Extract the (x, y) coordinate from the center of the cell holding the provided text.  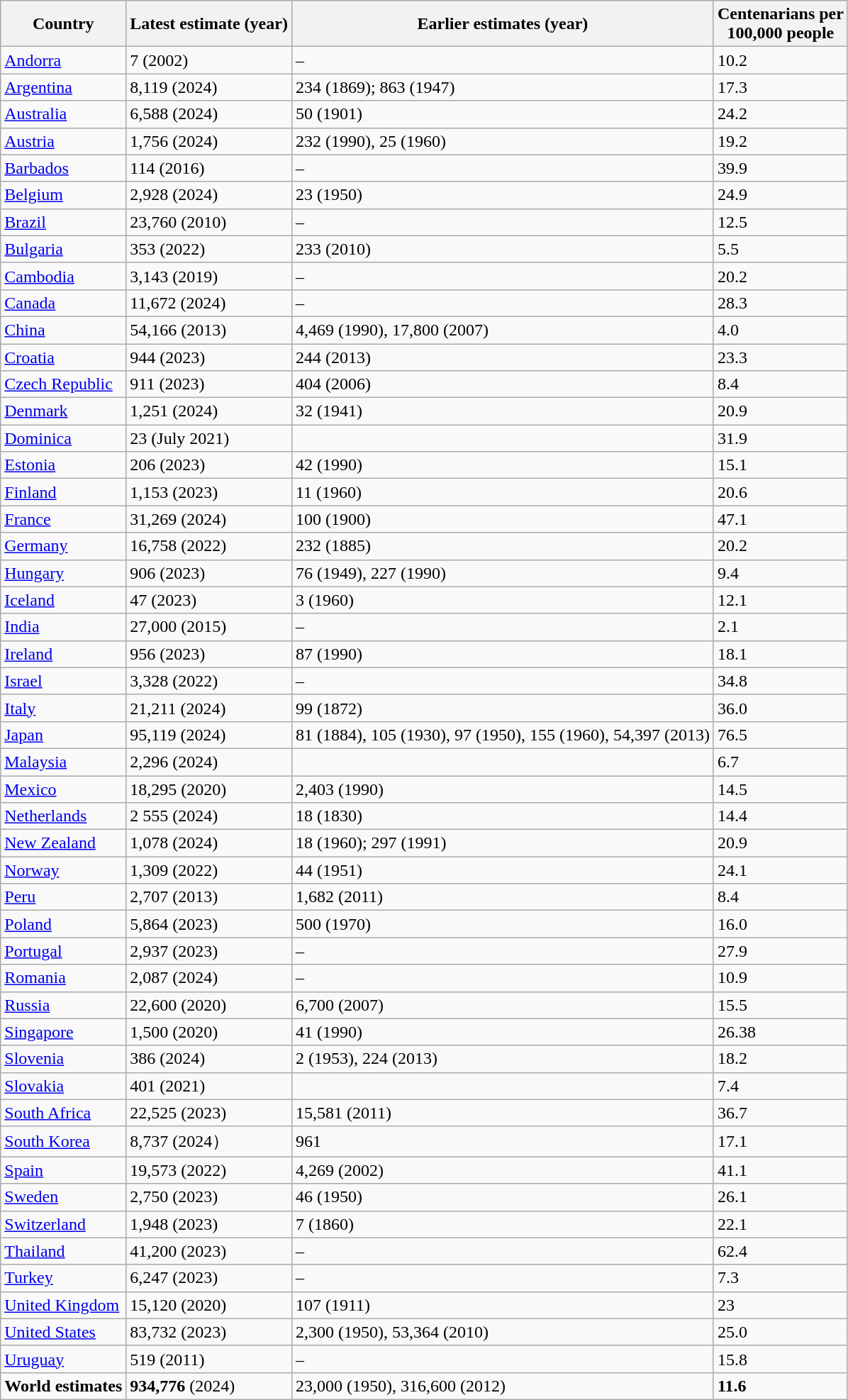
21,211 (2024) (209, 708)
Iceland (64, 600)
Japan (64, 735)
Finland (64, 492)
233 (2010) (502, 249)
24.9 (780, 195)
81 (1884), 105 (1930), 97 (1950), 155 (1960), 54,397 (2013) (502, 735)
2,403 (1990) (502, 789)
1,251 (2024) (209, 411)
South Africa (64, 1113)
41,200 (2023) (209, 1251)
956 (2023) (209, 654)
11,672 (2024) (209, 303)
15.8 (780, 1359)
Croatia (64, 357)
8,119 (2024) (209, 87)
6.7 (780, 762)
107 (1911) (502, 1305)
76 (1949), 227 (1990) (502, 573)
31,269 (2024) (209, 519)
Poland (64, 924)
Latest estimate (year) (209, 24)
Mexico (64, 789)
Spain (64, 1170)
23 (780, 1305)
2,300 (1950), 53,364 (2010) (502, 1332)
24.1 (780, 870)
World estimates (64, 1386)
19,573 (2022) (209, 1170)
4,269 (2002) (502, 1170)
18 (1830) (502, 816)
232 (1885) (502, 546)
2,750 (2023) (209, 1197)
27,000 (2015) (209, 627)
911 (2023) (209, 384)
26.1 (780, 1197)
United Kingdom (64, 1305)
206 (2023) (209, 465)
39.9 (780, 168)
8,737 (2024） (209, 1142)
1,948 (2023) (209, 1224)
1,078 (2024) (209, 843)
44 (1951) (502, 870)
11.6 (780, 1386)
9.4 (780, 573)
19.2 (780, 141)
10.9 (780, 978)
Netherlands (64, 816)
244 (2013) (502, 357)
47 (2023) (209, 600)
404 (2006) (502, 384)
4.0 (780, 330)
3,328 (2022) (209, 681)
25.0 (780, 1332)
23.3 (780, 357)
54,166 (2013) (209, 330)
36.7 (780, 1113)
6,588 (2024) (209, 114)
961 (502, 1142)
31.9 (780, 438)
2,087 (2024) (209, 978)
1,309 (2022) (209, 870)
2,707 (2013) (209, 897)
Austria (64, 141)
1,756 (2024) (209, 141)
7.3 (780, 1278)
18,295 (2020) (209, 789)
Israel (64, 681)
36.0 (780, 708)
500 (1970) (502, 924)
100 (1900) (502, 519)
41.1 (780, 1170)
Estonia (64, 465)
Barbados (64, 168)
Romania (64, 978)
26.38 (780, 1032)
11 (1960) (502, 492)
16.0 (780, 924)
Slovenia (64, 1059)
2,296 (2024) (209, 762)
Country (64, 24)
99 (1872) (502, 708)
934,776 (2024) (209, 1386)
50 (1901) (502, 114)
22,600 (2020) (209, 1005)
Centenarians per100,000 people (780, 24)
Switzerland (64, 1224)
United States (64, 1332)
23 (1950) (502, 195)
32 (1941) (502, 411)
12.1 (780, 600)
France (64, 519)
2,937 (2023) (209, 951)
23,760 (2010) (209, 222)
14.4 (780, 816)
353 (2022) (209, 249)
Singapore (64, 1032)
232 (1990), 25 (1960) (502, 141)
Czech Republic (64, 384)
India (64, 627)
28.3 (780, 303)
Bulgaria (64, 249)
10.2 (780, 60)
2.1 (780, 627)
Andorra (64, 60)
China (64, 330)
386 (2024) (209, 1059)
401 (2021) (209, 1086)
Cambodia (64, 276)
2 (1953), 224 (2013) (502, 1059)
95,119 (2024) (209, 735)
7 (1860) (502, 1224)
1,500 (2020) (209, 1032)
76.5 (780, 735)
Turkey (64, 1278)
2 555 (2024) (209, 816)
Hungary (64, 573)
Argentina (64, 87)
5.5 (780, 249)
Thailand (64, 1251)
Earlier estimates (year) (502, 24)
18 (1960); 297 (1991) (502, 843)
Italy (64, 708)
20.6 (780, 492)
18.1 (780, 654)
23 (July 2021) (209, 438)
Dominica (64, 438)
Australia (64, 114)
New Zealand (64, 843)
7.4 (780, 1086)
3 (1960) (502, 600)
27.9 (780, 951)
12.5 (780, 222)
15,120 (2020) (209, 1305)
42 (1990) (502, 465)
15,581 (2011) (502, 1113)
Peru (64, 897)
519 (2011) (209, 1359)
87 (1990) (502, 654)
Brazil (64, 222)
16,758 (2022) (209, 546)
15.5 (780, 1005)
Portugal (64, 951)
22.1 (780, 1224)
114 (2016) (209, 168)
83,732 (2023) (209, 1332)
234 (1869); 863 (1947) (502, 87)
South Korea (64, 1142)
34.8 (780, 681)
Slovakia (64, 1086)
3,143 (2019) (209, 276)
Uruguay (64, 1359)
Sweden (64, 1197)
Germany (64, 546)
Denmark (64, 411)
Belgium (64, 195)
6,247 (2023) (209, 1278)
4,469 (1990), 17,800 (2007) (502, 330)
2,928 (2024) (209, 195)
Norway (64, 870)
18.2 (780, 1059)
46 (1950) (502, 1197)
47.1 (780, 519)
62.4 (780, 1251)
Ireland (64, 654)
1,153 (2023) (209, 492)
17.3 (780, 87)
6,700 (2007) (502, 1005)
Canada (64, 303)
23,000 (1950), 316,600 (2012) (502, 1386)
17.1 (780, 1142)
41 (1990) (502, 1032)
14.5 (780, 789)
22,525 (2023) (209, 1113)
944 (2023) (209, 357)
7 (2002) (209, 60)
5,864 (2023) (209, 924)
24.2 (780, 114)
1,682 (2011) (502, 897)
Malaysia (64, 762)
906 (2023) (209, 573)
15.1 (780, 465)
Russia (64, 1005)
